Search for the cell housing the specified text and yield its (X, Y) center coordinate. 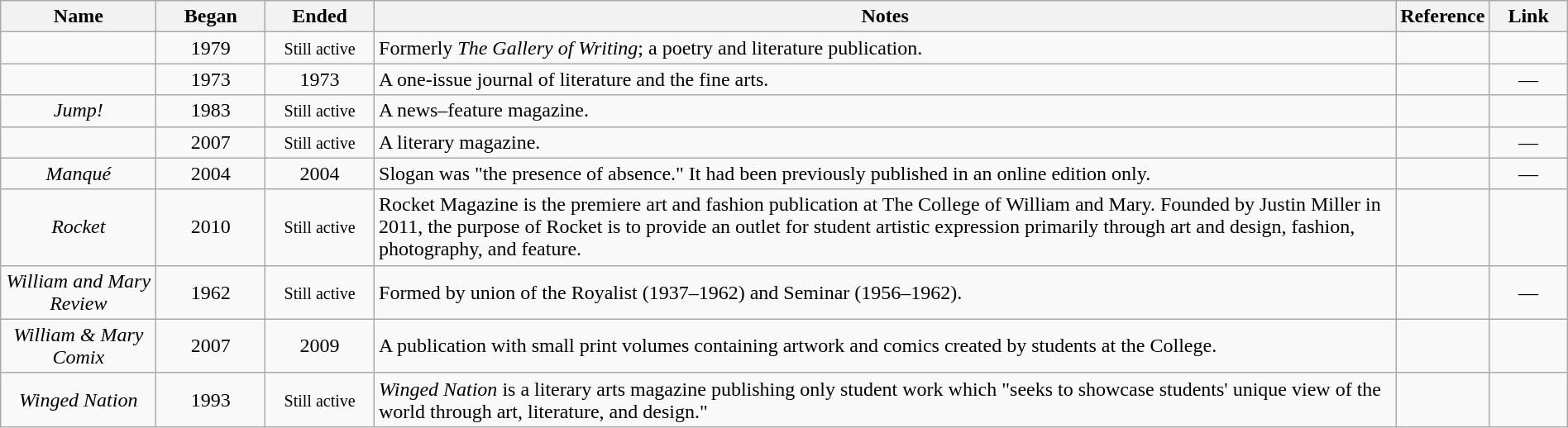
Formerly The Gallery of Writing; a poetry and literature publication. (885, 48)
1983 (211, 111)
A literary magazine. (885, 142)
Name (79, 17)
A news–feature magazine. (885, 111)
1979 (211, 48)
2009 (320, 345)
Ended (320, 17)
Jump! (79, 111)
Winged Nation (79, 400)
Manqué (79, 174)
Formed by union of the Royalist (1937–1962) and Seminar (1956–1962). (885, 292)
Began (211, 17)
Rocket (79, 227)
Link (1528, 17)
A one-issue journal of literature and the fine arts. (885, 79)
Slogan was "the presence of absence." It had been previously published in an online edition only. (885, 174)
Reference (1442, 17)
1962 (211, 292)
1993 (211, 400)
2010 (211, 227)
William and Mary Review (79, 292)
Notes (885, 17)
A publication with small print volumes containing artwork and comics created by students at the College. (885, 345)
William & Mary Comix (79, 345)
